Search for the cell housing the specified text and yield its (x, y) center coordinate. 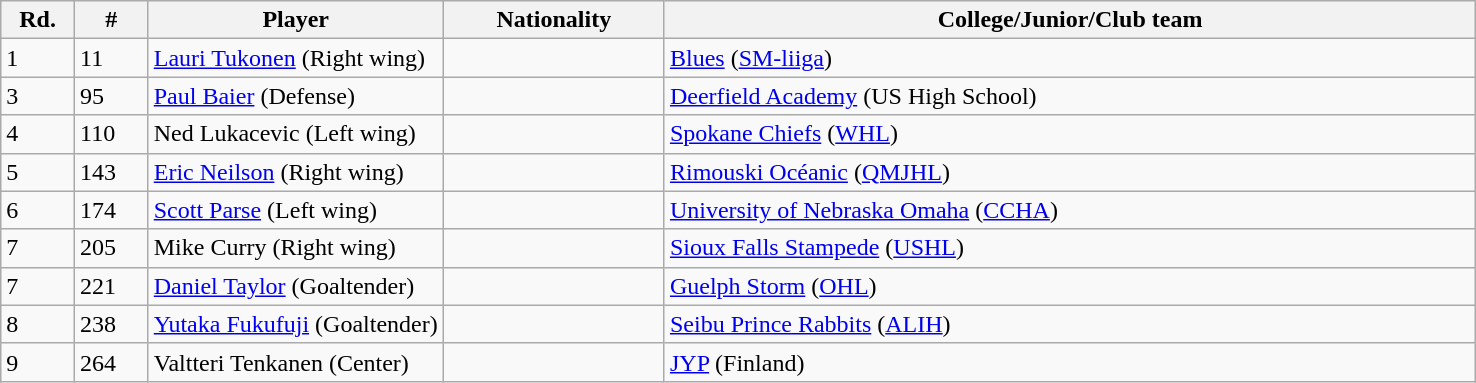
JYP (Finland) (1070, 362)
221 (111, 286)
Sioux Falls Stampede (USHL) (1070, 248)
8 (38, 324)
Scott Parse (Left wing) (296, 210)
Yutaka Fukufuji (Goaltender) (296, 324)
95 (111, 96)
238 (111, 324)
College/Junior/Club team (1070, 20)
Blues (SM-liiga) (1070, 58)
Valtteri Tenkanen (Center) (296, 362)
Rimouski Océanic (QMJHL) (1070, 172)
174 (111, 210)
4 (38, 134)
Spokane Chiefs (WHL) (1070, 134)
Seibu Prince Rabbits (ALIH) (1070, 324)
Nationality (554, 20)
6 (38, 210)
Mike Curry (Right wing) (296, 248)
Deerfield Academy (US High School) (1070, 96)
11 (111, 58)
Lauri Tukonen (Right wing) (296, 58)
9 (38, 362)
Eric Neilson (Right wing) (296, 172)
Rd. (38, 20)
Player (296, 20)
205 (111, 248)
Guelph Storm (OHL) (1070, 286)
University of Nebraska Omaha (CCHA) (1070, 210)
Paul Baier (Defense) (296, 96)
110 (111, 134)
143 (111, 172)
# (111, 20)
Ned Lukacevic (Left wing) (296, 134)
5 (38, 172)
3 (38, 96)
1 (38, 58)
Daniel Taylor (Goaltender) (296, 286)
264 (111, 362)
